Scan for the cell matching the given text and deliver its (x, y) coordinate at center. 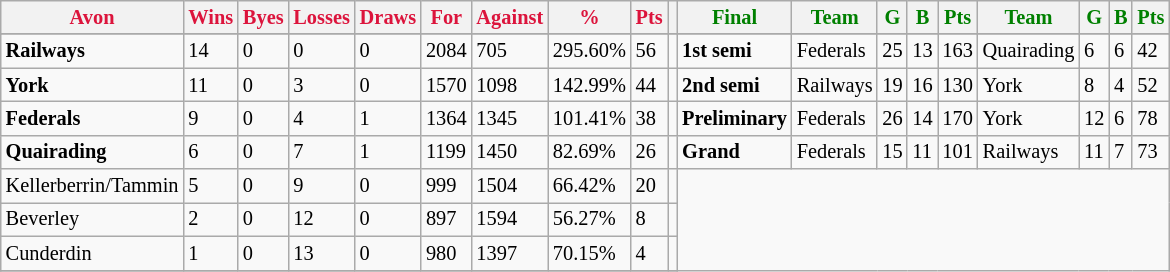
Losses (321, 17)
1098 (510, 85)
56 (650, 51)
44 (650, 85)
1199 (446, 152)
Avon (92, 17)
170 (958, 118)
2 (210, 219)
Beverley (92, 219)
Cunderdin (92, 253)
56.27% (590, 219)
Byes (263, 17)
70.15% (590, 253)
Final (734, 17)
705 (510, 51)
73 (1150, 152)
Grand (734, 152)
15 (892, 152)
1450 (510, 152)
16 (922, 85)
20 (650, 186)
Draws (388, 17)
42 (1150, 51)
25 (892, 51)
38 (650, 118)
1504 (510, 186)
78 (1150, 118)
1397 (510, 253)
Kellerberrin/Tammin (92, 186)
For (446, 17)
142.99% (590, 85)
% (590, 17)
5 (210, 186)
2nd semi (734, 85)
1570 (446, 85)
Against (510, 17)
897 (446, 219)
Preliminary (734, 118)
Wins (210, 17)
2084 (446, 51)
3 (321, 85)
980 (446, 253)
1594 (510, 219)
163 (958, 51)
999 (446, 186)
101 (958, 152)
1st semi (734, 51)
101.41% (590, 118)
1345 (510, 118)
130 (958, 85)
295.60% (590, 51)
52 (1150, 85)
19 (892, 85)
1364 (446, 118)
82.69% (590, 152)
66.42% (590, 186)
